Identify which cell holds the provided text, then report its [X, Y] central coordinate. 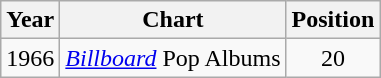
Billboard Pop Albums [173, 58]
1966 [30, 58]
Chart [173, 20]
20 [333, 58]
Year [30, 20]
Position [333, 20]
